Identify which cell holds the provided text, then report its [x, y] central coordinate. 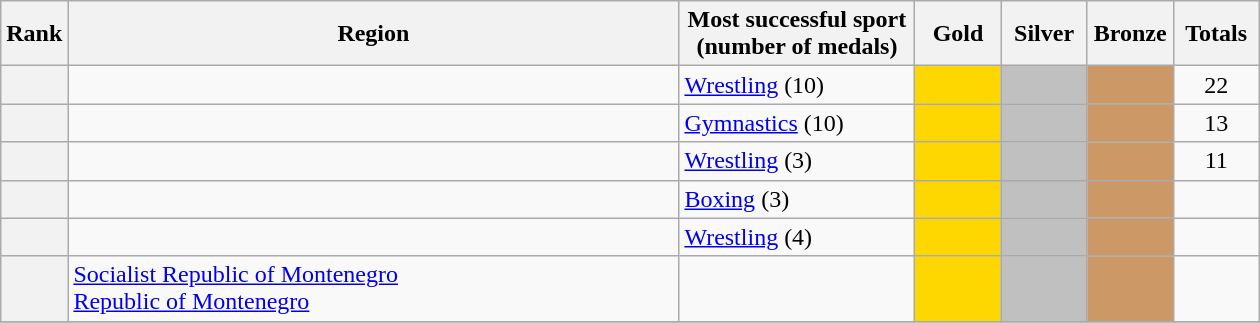
Boxing (3) [797, 199]
13 [1216, 123]
Silver [1044, 34]
Most successful sport(number of medals) [797, 34]
Wrestling (4) [797, 237]
22 [1216, 85]
Socialist Republic of Montenegro Republic of Montenegro [374, 288]
Rank [34, 34]
Bronze [1130, 34]
11 [1216, 161]
Wrestling (3) [797, 161]
Totals [1216, 34]
Gymnastics (10) [797, 123]
Wrestling (10) [797, 85]
Gold [958, 34]
Region [374, 34]
